Extract the [x, y] coordinate from the center of the cell holding the provided text.  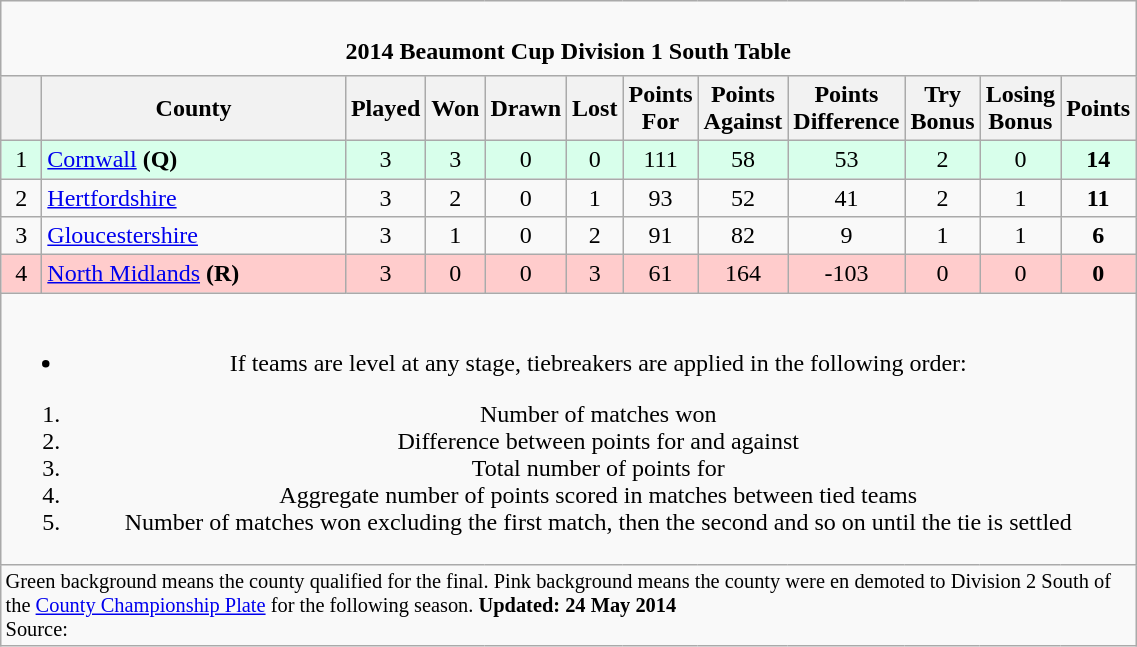
North Midlands (R) [194, 274]
61 [660, 274]
53 [846, 159]
52 [743, 197]
9 [846, 236]
Points For [660, 108]
Drawn [526, 108]
82 [743, 236]
4 [22, 274]
93 [660, 197]
Try Bonus [942, 108]
Gloucestershire [194, 236]
Points [1098, 108]
Played [385, 108]
58 [743, 159]
County [194, 108]
14 [1098, 159]
Hertfordshire [194, 197]
41 [846, 197]
91 [660, 236]
11 [1098, 197]
111 [660, 159]
Lost [595, 108]
Won [456, 108]
Losing Bonus [1020, 108]
Points Against [743, 108]
-103 [846, 274]
6 [1098, 236]
164 [743, 274]
Points Difference [846, 108]
Cornwall (Q) [194, 159]
